Locate the cell with the specified text and output its (X, Y) center coordinate. 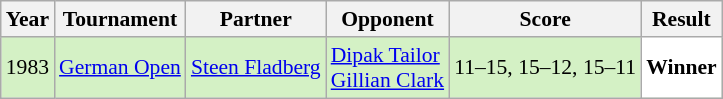
1983 (28, 68)
Tournament (120, 19)
Score (545, 19)
11–15, 15–12, 15–11 (545, 68)
Opponent (388, 19)
Winner (682, 68)
Steen Fladberg (256, 68)
Result (682, 19)
German Open (120, 68)
Partner (256, 19)
Dipak Tailor Gillian Clark (388, 68)
Year (28, 19)
